Determine the (x, y) coordinate at the center of the cell enclosing the given text.  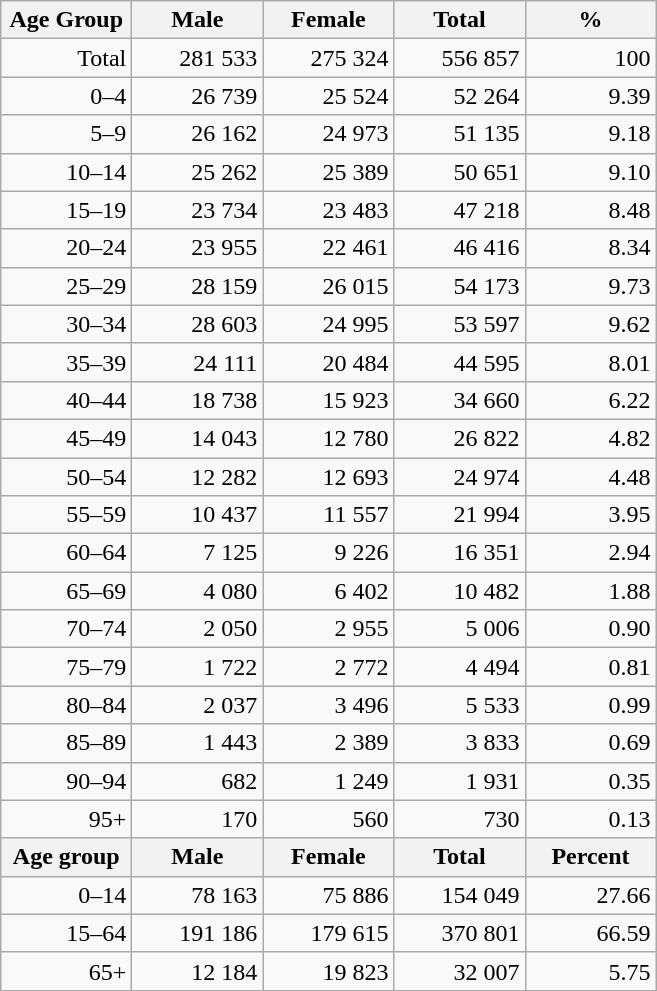
1 443 (198, 743)
23 483 (328, 210)
1 722 (198, 667)
3 833 (460, 743)
30–34 (66, 324)
2 772 (328, 667)
10 437 (198, 515)
4.48 (590, 477)
10–14 (66, 172)
32 007 (460, 971)
14 043 (198, 438)
560 (328, 819)
80–84 (66, 705)
34 660 (460, 400)
0.13 (590, 819)
10 482 (460, 591)
24 974 (460, 477)
9.39 (590, 96)
2 037 (198, 705)
51 135 (460, 134)
24 973 (328, 134)
3.95 (590, 515)
11 557 (328, 515)
18 738 (198, 400)
12 780 (328, 438)
75 886 (328, 895)
53 597 (460, 324)
55–59 (66, 515)
7 125 (198, 553)
100 (590, 58)
70–74 (66, 629)
22 461 (328, 248)
28 159 (198, 286)
95+ (66, 819)
9 226 (328, 553)
0–4 (66, 96)
1.88 (590, 591)
154 049 (460, 895)
12 282 (198, 477)
75–79 (66, 667)
5–9 (66, 134)
0.69 (590, 743)
Age group (66, 857)
% (590, 20)
2 050 (198, 629)
2 955 (328, 629)
20 484 (328, 362)
3 496 (328, 705)
24 995 (328, 324)
47 218 (460, 210)
26 739 (198, 96)
25 262 (198, 172)
9.73 (590, 286)
23 734 (198, 210)
191 186 (198, 933)
12 693 (328, 477)
0.35 (590, 781)
19 823 (328, 971)
24 111 (198, 362)
9.18 (590, 134)
2 389 (328, 743)
54 173 (460, 286)
2.94 (590, 553)
46 416 (460, 248)
281 533 (198, 58)
78 163 (198, 895)
6 402 (328, 591)
40–44 (66, 400)
682 (198, 781)
16 351 (460, 553)
85–89 (66, 743)
0.81 (590, 667)
5 006 (460, 629)
8.48 (590, 210)
9.10 (590, 172)
35–39 (66, 362)
25 524 (328, 96)
52 264 (460, 96)
23 955 (198, 248)
0–14 (66, 895)
8.01 (590, 362)
12 184 (198, 971)
170 (198, 819)
26 015 (328, 286)
6.22 (590, 400)
556 857 (460, 58)
90–94 (66, 781)
1 931 (460, 781)
5 533 (460, 705)
15 923 (328, 400)
50–54 (66, 477)
179 615 (328, 933)
5.75 (590, 971)
1 249 (328, 781)
45–49 (66, 438)
730 (460, 819)
0.90 (590, 629)
8.34 (590, 248)
4.82 (590, 438)
4 494 (460, 667)
25 389 (328, 172)
66.59 (590, 933)
65–69 (66, 591)
60–64 (66, 553)
Age Group (66, 20)
15–64 (66, 933)
4 080 (198, 591)
44 595 (460, 362)
9.62 (590, 324)
26 822 (460, 438)
27.66 (590, 895)
Percent (590, 857)
20–24 (66, 248)
25–29 (66, 286)
65+ (66, 971)
275 324 (328, 58)
0.99 (590, 705)
26 162 (198, 134)
370 801 (460, 933)
21 994 (460, 515)
15–19 (66, 210)
50 651 (460, 172)
28 603 (198, 324)
